Return the (x, y) coordinate for the center point of the cell that contains the specified text.  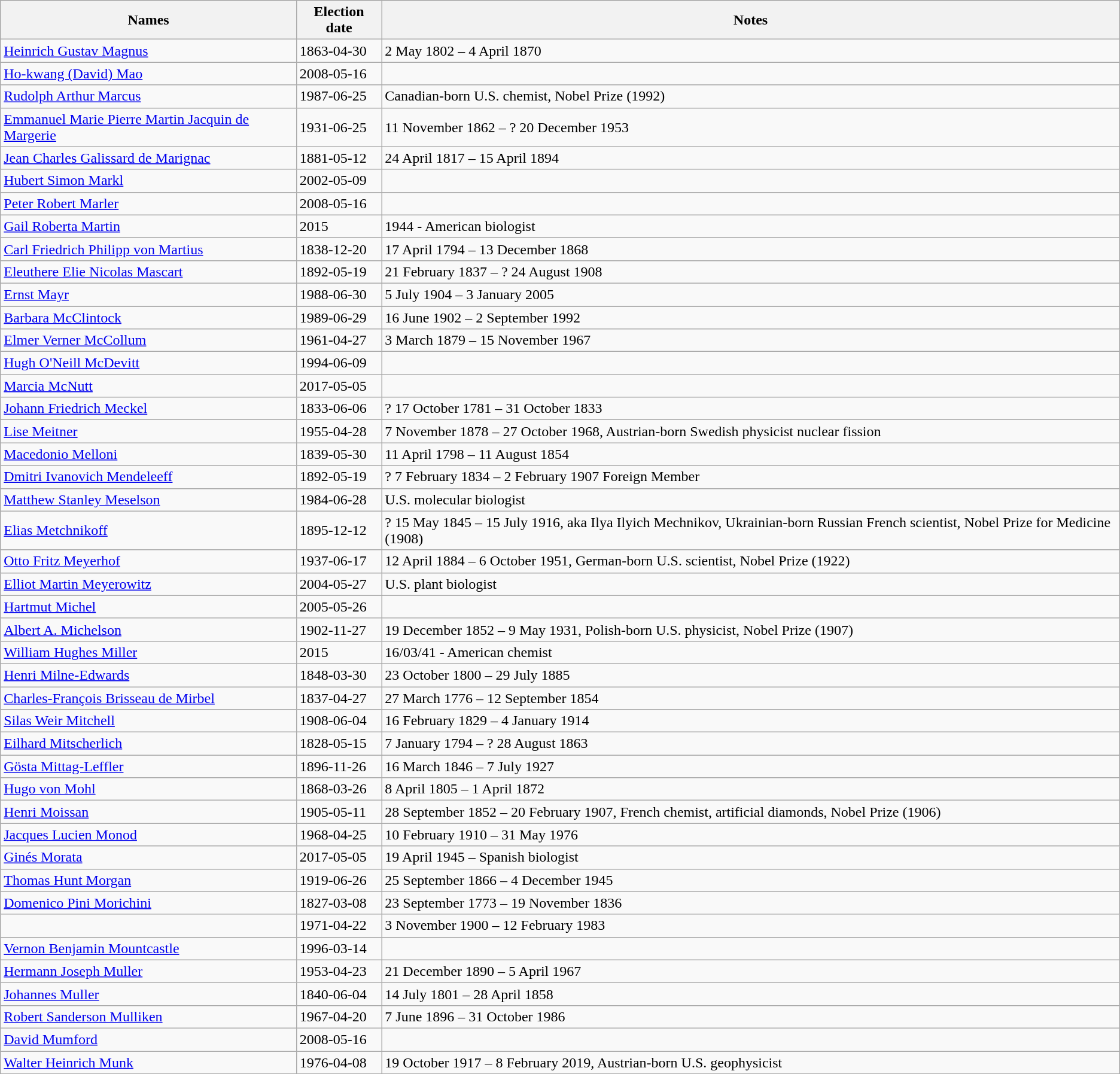
David Mumford (148, 1039)
Carl Friedrich Philipp von Martius (148, 249)
17 April 1794 – 13 December 1868 (750, 249)
1837-04-27 (339, 698)
19 December 1852 – 9 May 1931, Polish-born U.S. physicist, Nobel Prize (1907) (750, 629)
1896-11-26 (339, 766)
12 April 1884 – 6 October 1951, German-born U.S. scientist, Nobel Prize (1922) (750, 561)
Gail Roberta Martin (148, 226)
10 February 1910 – 31 May 1976 (750, 835)
14 July 1801 – 28 April 1858 (750, 994)
1961-04-27 (339, 340)
Jean Charles Galissard de Marignac (148, 158)
1976-04-08 (339, 1062)
1987-06-25 (339, 96)
1953-04-23 (339, 971)
28 September 1852 – 20 February 1907, French chemist, artificial diamonds, Nobel Prize (1906) (750, 812)
1863-04-30 (339, 51)
Canadian-born U.S. chemist, Nobel Prize (1992) (750, 96)
1984-06-28 (339, 500)
Marcia McNutt (148, 386)
Hubert Simon Markl (148, 181)
Eilhard Mitscherlich (148, 744)
Notes (750, 20)
Ginés Morata (148, 857)
Elmer Verner McCollum (148, 340)
Otto Fritz Meyerhof (148, 561)
Hugo von Mohl (148, 789)
1902-11-27 (339, 629)
Lise Meitner (148, 431)
? 7 February 1834 – 2 February 1907 Foreign Member (750, 477)
William Hughes Miller (148, 652)
16 March 1846 – 7 July 1927 (750, 766)
Dmitri Ivanovich Mendeleeff (148, 477)
Names (148, 20)
Barbara McClintock (148, 318)
1833-06-06 (339, 409)
1989-06-29 (339, 318)
Hugh O'Neill McDevitt (148, 363)
Hermann Joseph Muller (148, 971)
19 October 1917 – 8 February 2019, Austrian-born U.S. geophysicist (750, 1062)
? 15 May 1845 – 15 July 1916, aka Ilya Ilyich Mechnikov, Ukrainian-born Russian French scientist, Nobel Prize for Medicine (1908) (750, 530)
3 November 1900 – 12 February 1983 (750, 926)
2 May 1802 – 4 April 1870 (750, 51)
Jacques Lucien Monod (148, 835)
21 December 1890 – 5 April 1967 (750, 971)
21 February 1837 – ? 24 August 1908 (750, 272)
1828-05-15 (339, 744)
Eleuthere Elie Nicolas Mascart (148, 272)
1971-04-22 (339, 926)
16 June 1902 – 2 September 1992 (750, 318)
Ho-kwang (David) Mao (148, 74)
23 September 1773 – 19 November 1836 (750, 903)
1895-12-12 (339, 530)
25 September 1866 – 4 December 1945 (750, 880)
? 17 October 1781 – 31 October 1833 (750, 409)
Elias Metchnikoff (148, 530)
Silas Weir Mitchell (148, 721)
Thomas Hunt Morgan (148, 880)
Henri Milne-Edwards (148, 675)
Johann Friedrich Meckel (148, 409)
7 January 1794 – ? 28 August 1863 (750, 744)
1955-04-28 (339, 431)
8 April 1805 – 1 April 1872 (750, 789)
27 March 1776 – 12 September 1854 (750, 698)
U.S. molecular biologist (750, 500)
Rudolph Arthur Marcus (148, 96)
2005-05-26 (339, 607)
1919-06-26 (339, 880)
1868-03-26 (339, 789)
11 November 1862 – ? 20 December 1953 (750, 127)
Election date (339, 20)
Johannes Muller (148, 994)
Peter Robert Marler (148, 203)
Hartmut Michel (148, 607)
Domenico Pini Morichini (148, 903)
Elliot Martin Meyerowitz (148, 584)
Matthew Stanley Meselson (148, 500)
1840-06-04 (339, 994)
Charles-François Brisseau de Mirbel (148, 698)
16 February 1829 – 4 January 1914 (750, 721)
Gösta Mittag-Leffler (148, 766)
1827-03-08 (339, 903)
1968-04-25 (339, 835)
Henri Moissan (148, 812)
7 June 1896 – 31 October 1986 (750, 1017)
1994-06-09 (339, 363)
Macedonio Melloni (148, 454)
2002-05-09 (339, 181)
24 April 1817 – 15 April 1894 (750, 158)
1996-03-14 (339, 948)
1848-03-30 (339, 675)
Vernon Benjamin Mountcastle (148, 948)
1908-06-04 (339, 721)
1937-06-17 (339, 561)
11 April 1798 – 11 August 1854 (750, 454)
Emmanuel Marie Pierre Martin Jacquin de Margerie (148, 127)
Ernst Mayr (148, 294)
5 July 1904 – 3 January 2005 (750, 294)
7 November 1878 – 27 October 1968, Austrian-born Swedish physicist nuclear fission (750, 431)
1931-06-25 (339, 127)
1988-06-30 (339, 294)
1905-05-11 (339, 812)
Robert Sanderson Mulliken (148, 1017)
3 March 1879 – 15 November 1967 (750, 340)
2004-05-27 (339, 584)
Walter Heinrich Munk (148, 1062)
1967-04-20 (339, 1017)
1838-12-20 (339, 249)
Heinrich Gustav Magnus (148, 51)
16/03/41 - American chemist (750, 652)
1944 - American biologist (750, 226)
Albert A. Michelson (148, 629)
23 October 1800 – 29 July 1885 (750, 675)
19 April 1945 – Spanish biologist (750, 857)
1839-05-30 (339, 454)
1881-05-12 (339, 158)
U.S. plant biologist (750, 584)
